Determine the (x, y) coordinate at the center of the cell enclosing the given text.  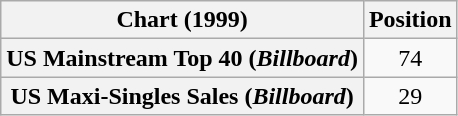
29 (410, 96)
US Maxi-Singles Sales (Billboard) (182, 96)
74 (410, 58)
US Mainstream Top 40 (Billboard) (182, 58)
Position (410, 20)
Chart (1999) (182, 20)
